Find where the given text appears and provide that cell's center as (x, y) coordinate. 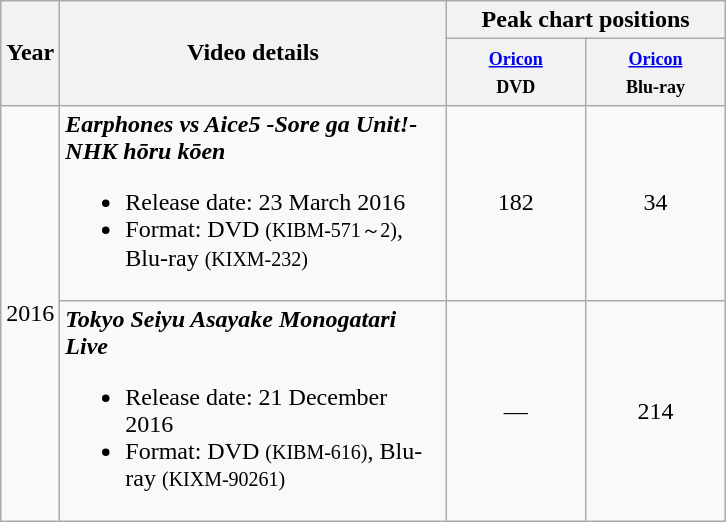
— (516, 412)
OriconBlu-ray (656, 72)
Peak chart positions (586, 20)
34 (656, 203)
Video details (253, 53)
OriconDVD (516, 72)
Year (30, 53)
182 (516, 203)
Earphones vs Aice5 -Sore ga Unit!- NHK hōru kōenRelease date: 23 March 2016Format: DVD (KIBM-571～2), Blu-ray (KIXM-232) (253, 203)
214 (656, 412)
2016 (30, 314)
Tokyo Seiyu Asayake Monogatari LiveRelease date: 21 December 2016Format: DVD (KIBM-616), Blu-ray (KIXM-90261) (253, 412)
